Locate the cell with the specified text and output its [X, Y] center coordinate. 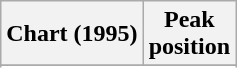
Chart (1995) [72, 34]
Peakposition [189, 34]
